Output the (x, y) coordinate of the center of the cell containing the given text.  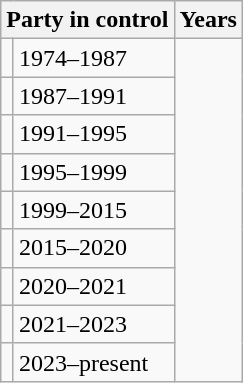
1991–1995 (94, 134)
1995–1999 (94, 172)
2023–present (94, 362)
2021–2023 (94, 324)
1999–2015 (94, 210)
Party in control (88, 20)
2015–2020 (94, 248)
Years (208, 20)
1987–1991 (94, 96)
1974–1987 (94, 58)
2020–2021 (94, 286)
